Extract the [x, y] coordinate from the center of the cell holding the provided text.  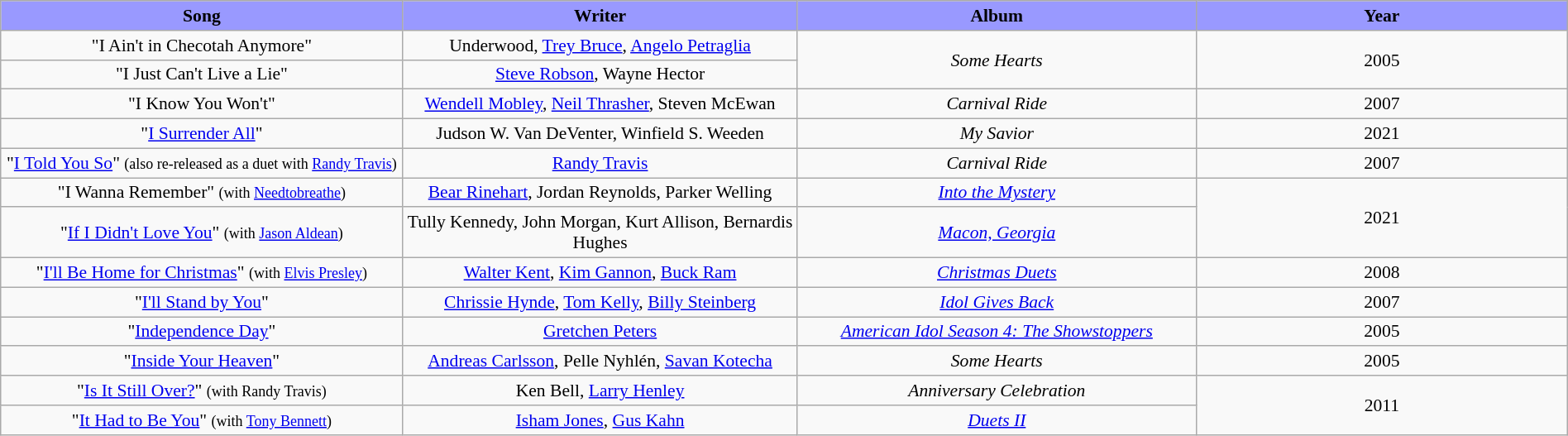
"I'll Stand by You" [202, 302]
2008 [1383, 272]
"I Surrender All" [202, 133]
"Inside Your Heaven" [202, 361]
American Idol Season 4: The Showstoppers [997, 331]
Year [1383, 16]
"I'll Be Home for Christmas" (with Elvis Presley) [202, 272]
2011 [1383, 405]
Song [202, 16]
Andreas Carlsson, Pelle Nyhlén, Savan Kotecha [600, 361]
Wendell Mobley, Neil Thrasher, Steven McEwan [600, 104]
Walter Kent, Kim Gannon, Buck Ram [600, 272]
Ken Bell, Larry Henley [600, 390]
Gretchen Peters [600, 331]
My Savior [997, 133]
Steve Robson, Wayne Hector [600, 74]
Into the Mystery [997, 192]
Judson W. Van DeVenter, Winfield S. Weeden [600, 133]
"It Had to Be You" (with Tony Bennett) [202, 419]
Randy Travis [600, 163]
"I Know You Won't" [202, 104]
"I Just Can't Live a Lie" [202, 74]
Writer [600, 16]
Isham Jones, Gus Kahn [600, 419]
Chrissie Hynde, Tom Kelly, Billy Steinberg [600, 302]
"Independence Day" [202, 331]
Anniversary Celebration [997, 390]
Album [997, 16]
Tully Kennedy, John Morgan, Kurt Allison, Bernardis Hughes [600, 232]
Christmas Duets [997, 272]
Duets II [997, 419]
Underwood, Trey Bruce, Angelo Petraglia [600, 45]
Bear Rinehart, Jordan Reynolds, Parker Welling [600, 192]
"I Wanna Remember" (with Needtobreathe) [202, 192]
Idol Gives Back [997, 302]
"I Ain't in Checotah Anymore" [202, 45]
"I Told You So" (also re-released as a duet with Randy Travis) [202, 163]
"Is It Still Over?" (with Randy Travis) [202, 390]
Macon, Georgia [997, 232]
"If I Didn't Love You" (with Jason Aldean) [202, 232]
